Output the [x, y] coordinate of the center of the cell containing the given text.  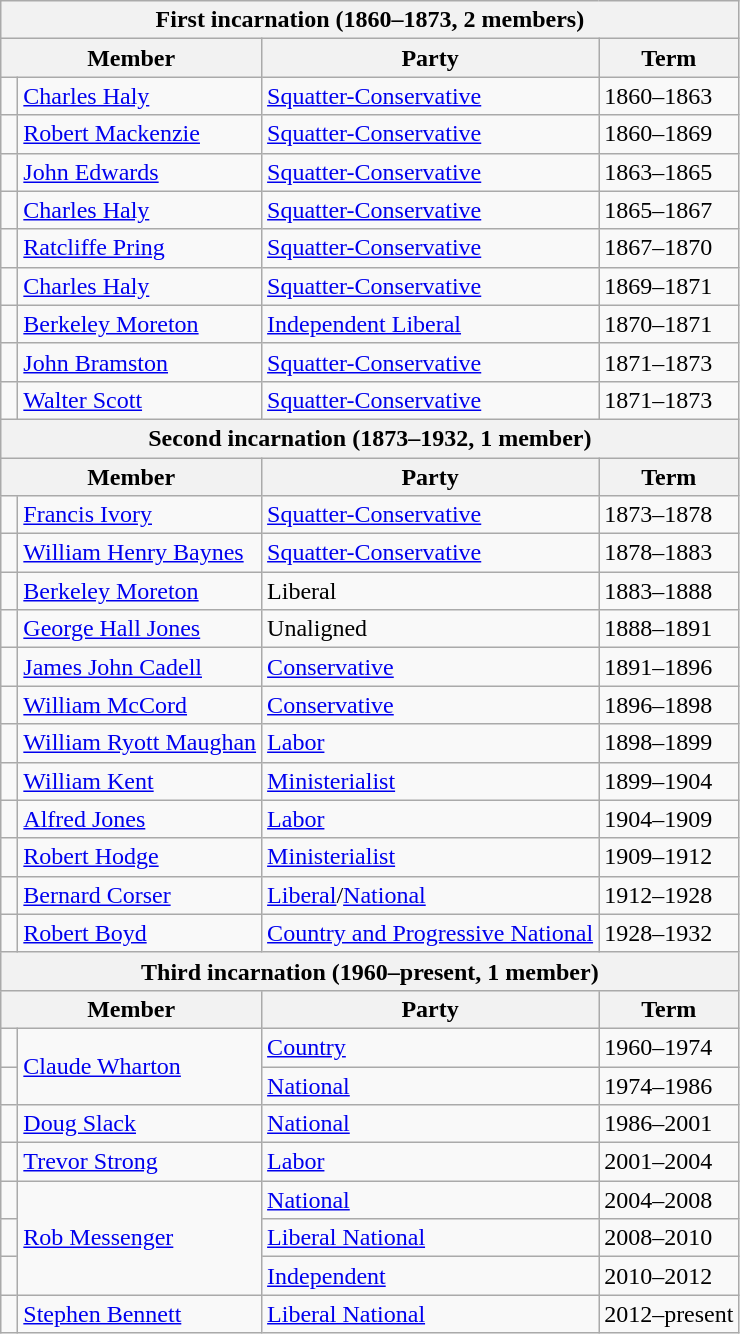
1891–1896 [669, 667]
William Henry Baynes [140, 553]
William McCord [140, 705]
1878–1883 [669, 553]
William Ryott Maughan [140, 743]
1888–1891 [669, 629]
1869–1871 [669, 286]
Robert Boyd [140, 933]
Independent [430, 1276]
1986–2001 [669, 1124]
Liberal/National [430, 895]
1904–1909 [669, 819]
Ratcliffe Pring [140, 248]
2008–2010 [669, 1238]
1912–1928 [669, 895]
1870–1871 [669, 324]
1865–1867 [669, 210]
1898–1899 [669, 743]
1896–1898 [669, 705]
1928–1932 [669, 933]
Robert Mackenzie [140, 134]
Trevor Strong [140, 1162]
Third incarnation (1960–present, 1 member) [370, 971]
1899–1904 [669, 781]
1909–1912 [669, 857]
1873–1878 [669, 515]
2010–2012 [669, 1276]
Independent Liberal [430, 324]
2012–present [669, 1314]
John Edwards [140, 172]
Second incarnation (1873–1932, 1 member) [370, 438]
Robert Hodge [140, 857]
Country [430, 1047]
1974–1986 [669, 1085]
Walter Scott [140, 400]
Stephen Bennett [140, 1314]
1960–1974 [669, 1047]
Claude Wharton [140, 1066]
George Hall Jones [140, 629]
1883–1888 [669, 591]
First incarnation (1860–1873, 2 members) [370, 20]
John Bramston [140, 362]
Liberal [430, 591]
Alfred Jones [140, 819]
1860–1863 [669, 96]
James John Cadell [140, 667]
William Kent [140, 781]
Unaligned [430, 629]
Rob Messenger [140, 1238]
1867–1870 [669, 248]
1860–1869 [669, 134]
2001–2004 [669, 1162]
Doug Slack [140, 1124]
Francis Ivory [140, 515]
Country and Progressive National [430, 933]
2004–2008 [669, 1200]
Bernard Corser [140, 895]
1863–1865 [669, 172]
